For the text-containing cell, return its midpoint in [X, Y] coordinate format. 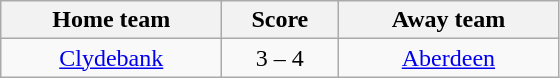
Aberdeen [448, 58]
Home team [112, 20]
Score [280, 20]
Away team [448, 20]
Clydebank [112, 58]
3 – 4 [280, 58]
